From the cell containing the given text, extract its center point as (x, y) coordinate. 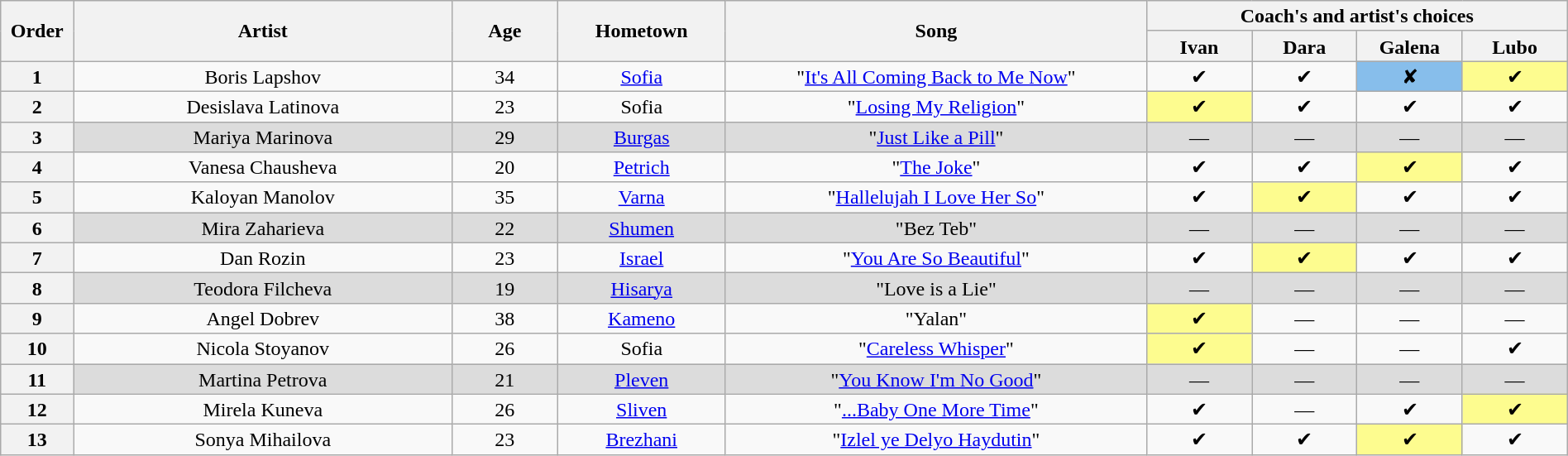
7 (37, 258)
Age (504, 31)
Petrich (642, 167)
"Yalan" (936, 318)
38 (504, 318)
✘ (1409, 76)
Galena (1409, 46)
Ivan (1199, 46)
"Love is a Lie" (936, 288)
Lubo (1515, 46)
Teodora Filcheva (263, 288)
"Losing My Religion" (936, 106)
2 (37, 106)
22 (504, 228)
21 (504, 379)
Song (936, 31)
Mirela Kuneva (263, 409)
"Just Like a Pill" (936, 137)
35 (504, 197)
"The Joke" (936, 167)
Israel (642, 258)
"Izlel ye Delyo Haydutin" (936, 440)
Hisarya (642, 288)
Burgas (642, 137)
5 (37, 197)
Kaloyan Manolov (263, 197)
11 (37, 379)
9 (37, 318)
"Hallelujah I Love Her So" (936, 197)
20 (504, 167)
3 (37, 137)
Shumen (642, 228)
Hometown (642, 31)
10 (37, 349)
4 (37, 167)
Sonya Mihailova (263, 440)
1 (37, 76)
Varna (642, 197)
"Bez Teb" (936, 228)
"...Baby One More Time" (936, 409)
Order (37, 31)
Artist (263, 31)
"You Know I'm No Good" (936, 379)
34 (504, 76)
Kameno (642, 318)
Boris Lapshov (263, 76)
Brezhani (642, 440)
Vanesa Chausheva (263, 167)
19 (504, 288)
Desislava Latinova (263, 106)
"Careless Whisper" (936, 349)
"It's All Coming Back to Me Now" (936, 76)
29 (504, 137)
13 (37, 440)
Martina Petrova (263, 379)
Angel Dobrev (263, 318)
8 (37, 288)
Mariya Marinova (263, 137)
Dan Rozin (263, 258)
Coach's and artist's choices (1356, 17)
Mira Zaharieva (263, 228)
"You Are So Beautiful" (936, 258)
Nicola Stoyanov (263, 349)
6 (37, 228)
12 (37, 409)
Dara (1305, 46)
Sliven (642, 409)
Pleven (642, 379)
